Pinpoint the cell where the given text exists, returning its (X, Y) midpoint coordinate. 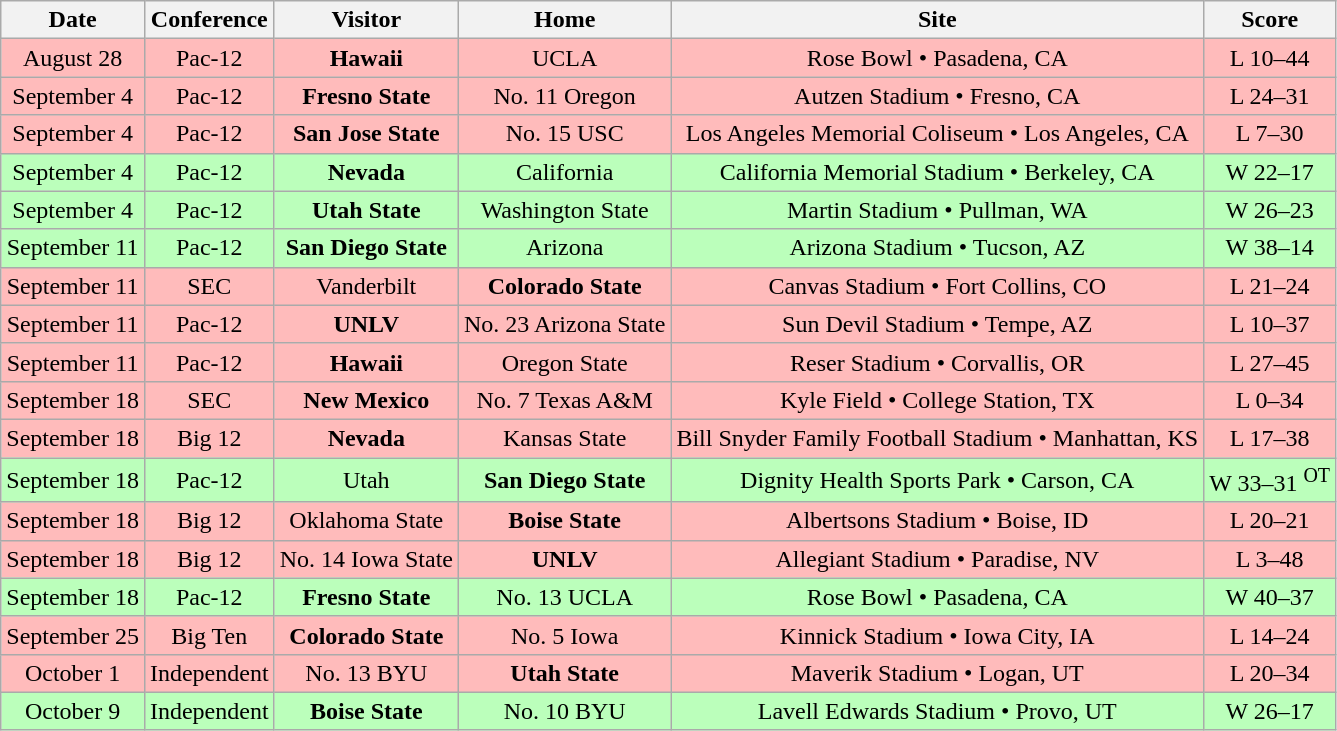
L 27–45 (1270, 362)
L 17–38 (1270, 438)
California Memorial Stadium • Berkeley, CA (938, 172)
Oregon State (564, 362)
L 3–48 (1270, 559)
September 25 (73, 635)
No. 7 Texas A&M (564, 400)
Date (73, 20)
San Jose State (366, 134)
L 7–30 (1270, 134)
L 20–34 (1270, 673)
Conference (209, 20)
Lavell Edwards Stadium • Provo, UT (938, 711)
Visitor (366, 20)
Dignity Health Sports Park • Carson, CA (938, 480)
Score (1270, 20)
L 0–34 (1270, 400)
No. 10 BYU (564, 711)
Kinnick Stadium • Iowa City, IA (938, 635)
Kyle Field • College Station, TX (938, 400)
L 20–21 (1270, 521)
W 40–37 (1270, 597)
L 10–37 (1270, 324)
New Mexico (366, 400)
Oklahoma State (366, 521)
W 26–17 (1270, 711)
Autzen Stadium • Fresno, CA (938, 96)
W 33–31 OT (1270, 480)
October 1 (73, 673)
Arizona Stadium • Tucson, AZ (938, 248)
W 26–23 (1270, 210)
No. 15 USC (564, 134)
August 28 (73, 58)
No. 13 UCLA (564, 597)
Sun Devil Stadium • Tempe, AZ (938, 324)
Canvas Stadium • Fort Collins, CO (938, 286)
Albertsons Stadium • Boise, ID (938, 521)
Los Angeles Memorial Coliseum • Los Angeles, CA (938, 134)
Martin Stadium • Pullman, WA (938, 210)
Big Ten (209, 635)
Arizona (564, 248)
No. 14 Iowa State (366, 559)
Washington State (564, 210)
Reser Stadium • Corvallis, OR (938, 362)
Home (564, 20)
Kansas State (564, 438)
Vanderbilt (366, 286)
L 14–24 (1270, 635)
Site (938, 20)
Maverik Stadium • Logan, UT (938, 673)
W 22–17 (1270, 172)
Utah (366, 480)
No. 23 Arizona State (564, 324)
L 24–31 (1270, 96)
W 38–14 (1270, 248)
L 10–44 (1270, 58)
UCLA (564, 58)
October 9 (73, 711)
L 21–24 (1270, 286)
Allegiant Stadium • Paradise, NV (938, 559)
No. 5 Iowa (564, 635)
Bill Snyder Family Football Stadium • Manhattan, KS (938, 438)
California (564, 172)
No. 11 Oregon (564, 96)
No. 13 BYU (366, 673)
